Output the [x, y] coordinate of the center of the cell containing the given text.  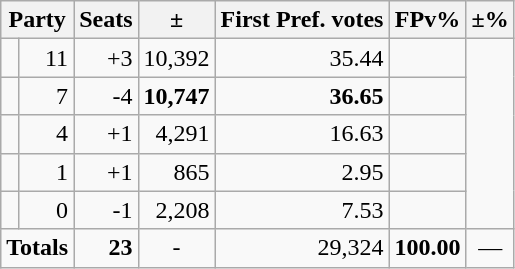
16.63 [302, 134]
2.95 [302, 172]
Totals [38, 248]
7 [46, 96]
1 [46, 172]
Party [38, 20]
23 [106, 248]
7.53 [302, 210]
4 [46, 134]
- [176, 248]
10,392 [176, 58]
-1 [106, 210]
2,208 [176, 210]
First Pref. votes [302, 20]
± [176, 20]
-4 [106, 96]
— [490, 248]
35.44 [302, 58]
865 [176, 172]
10,747 [176, 96]
+3 [106, 58]
±% [490, 20]
100.00 [428, 248]
Seats [106, 20]
FPv% [428, 20]
36.65 [302, 96]
11 [46, 58]
29,324 [302, 248]
4,291 [176, 134]
0 [46, 210]
